Return the (X, Y) coordinate for the center point of the cell that contains the specified text.  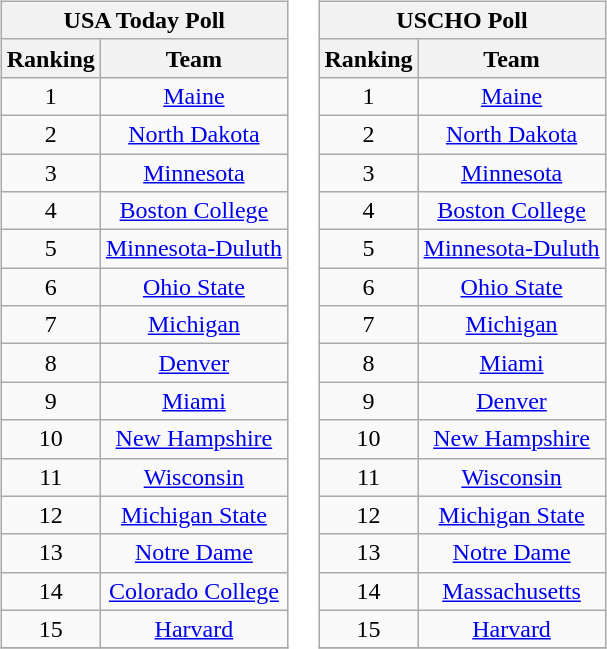
Colorado College (194, 591)
Massachusetts (512, 591)
USA Today Poll (144, 20)
USCHO Poll (462, 20)
